Extract the [X, Y] coordinate from the center of the cell holding the provided text.  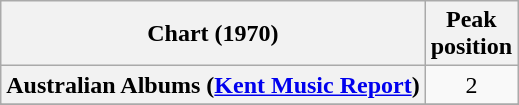
Chart (1970) [213, 34]
2 [471, 85]
Australian Albums (Kent Music Report) [213, 85]
Peakposition [471, 34]
